Detect which cell encompasses the target text, then output its (x, y) center coordinate. 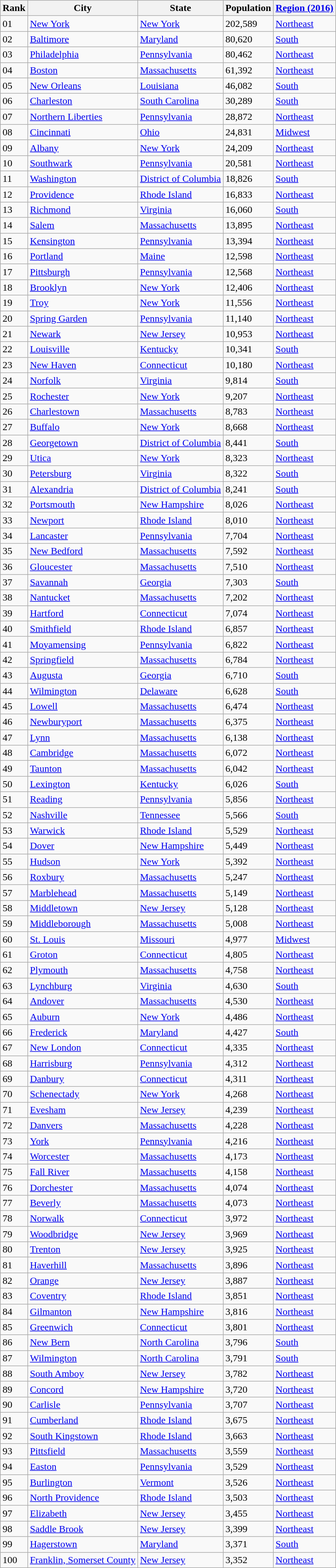
30 (14, 474)
4,073 (248, 1203)
Middleborough (83, 923)
23 (14, 365)
12,406 (248, 287)
26 (14, 411)
Population (248, 8)
6,042 (248, 769)
State (180, 8)
Buffalo (83, 427)
Newport (83, 520)
12,598 (248, 256)
30,289 (248, 101)
5,128 (248, 908)
7,074 (248, 613)
4,630 (248, 986)
3,371 (248, 1544)
6,822 (248, 644)
13 (14, 210)
Troy (83, 303)
13,394 (248, 241)
5,856 (248, 799)
80 (14, 1250)
18 (14, 287)
80,620 (248, 39)
Coventry (83, 1296)
9,207 (248, 396)
Louisiana (180, 86)
4,216 (248, 1141)
53 (14, 830)
Schenectady (83, 1094)
Gloucester (83, 567)
Rank (14, 8)
Pittsburgh (83, 272)
7,704 (248, 536)
Norfolk (83, 380)
Cincinnati (83, 132)
Moyamensing (83, 644)
Charleston (83, 101)
4,239 (248, 1110)
18,826 (248, 179)
Delaware (180, 691)
20 (14, 318)
31 (14, 489)
Burlington (83, 1482)
10,953 (248, 334)
Alexandria (83, 489)
Providence (83, 194)
4,335 (248, 1048)
Andover (83, 1001)
Portsmouth (83, 505)
35 (14, 551)
Boston (83, 70)
11,140 (248, 318)
Concord (83, 1389)
33 (14, 520)
Ohio (180, 132)
4,312 (248, 1063)
City (83, 8)
3,352 (248, 1560)
4,173 (248, 1156)
3,707 (248, 1405)
New Haven (83, 365)
16,060 (248, 210)
98 (14, 1529)
22 (14, 349)
6,474 (248, 707)
Salem (83, 225)
44 (14, 691)
Missouri (180, 939)
Maine (180, 256)
3,796 (248, 1343)
South Kingstown (83, 1435)
75 (14, 1172)
Lynchburg (83, 986)
3,663 (248, 1435)
24,831 (248, 132)
Danbury (83, 1079)
4,977 (248, 939)
96 (14, 1498)
4,074 (248, 1188)
73 (14, 1141)
Smithfield (83, 629)
69 (14, 1079)
3,675 (248, 1420)
Frederick (83, 1032)
Worcester (83, 1156)
Reading (83, 799)
93 (14, 1451)
Middletown (83, 908)
66 (14, 1032)
8,010 (248, 520)
Plymouth (83, 970)
4,158 (248, 1172)
Georgetown (83, 442)
6,710 (248, 675)
04 (14, 70)
34 (14, 536)
8,241 (248, 489)
28 (14, 442)
Cumberland (83, 1420)
Rochester (83, 396)
Charlestown (83, 411)
Portland (83, 256)
Groton (83, 955)
17 (14, 272)
3,399 (248, 1529)
21 (14, 334)
Norwalk (83, 1219)
South Amboy (83, 1374)
6,784 (248, 660)
Orange (83, 1281)
5,529 (248, 830)
82 (14, 1281)
61 (14, 955)
202,589 (248, 24)
Albany (83, 148)
3,455 (248, 1513)
3,529 (248, 1467)
3,972 (248, 1219)
29 (14, 458)
52 (14, 815)
11 (14, 179)
3,887 (248, 1281)
Hudson (83, 861)
5,392 (248, 861)
Baltimore (83, 39)
71 (14, 1110)
Fall River (83, 1172)
Philadelphia (83, 55)
York (83, 1141)
5,149 (248, 892)
Woodbridge (83, 1234)
94 (14, 1467)
88 (14, 1374)
5,566 (248, 815)
Kensington (83, 241)
72 (14, 1125)
4,311 (248, 1079)
7,202 (248, 598)
40 (14, 629)
Petersburg (83, 474)
62 (14, 970)
14 (14, 225)
Nantucket (83, 598)
New Bedford (83, 551)
41 (14, 644)
4,805 (248, 955)
7,592 (248, 551)
3,969 (248, 1234)
12,568 (248, 272)
20,581 (248, 163)
Lexington (83, 784)
Region (2016) (305, 8)
4,758 (248, 970)
60 (14, 939)
6,375 (248, 722)
28,872 (248, 117)
St. Louis (83, 939)
Cambridge (83, 753)
38 (14, 598)
15 (14, 241)
43 (14, 675)
10,341 (248, 349)
6,628 (248, 691)
3,791 (248, 1358)
16 (14, 256)
6,072 (248, 753)
6,026 (248, 784)
Lowell (83, 707)
42 (14, 660)
36 (14, 567)
Richmond (83, 210)
63 (14, 986)
8,783 (248, 411)
90 (14, 1405)
Carlisle (83, 1405)
6,857 (248, 629)
95 (14, 1482)
39 (14, 613)
81 (14, 1265)
Franklin, Somerset County (83, 1560)
Pittsfield (83, 1451)
Lancaster (83, 536)
64 (14, 1001)
16,833 (248, 194)
Vermont (180, 1482)
Easton (83, 1467)
Marblehead (83, 892)
Harrisburg (83, 1063)
3,559 (248, 1451)
80,462 (248, 55)
Newburyport (83, 722)
7,510 (248, 567)
4,486 (248, 1017)
Brooklyn (83, 287)
Dorchester (83, 1188)
Trenton (83, 1250)
97 (14, 1513)
Washington (83, 179)
03 (14, 55)
11,556 (248, 303)
4,530 (248, 1001)
3,925 (248, 1250)
92 (14, 1435)
8,441 (248, 442)
Evesham (83, 1110)
New Bern (83, 1343)
3,851 (248, 1296)
32 (14, 505)
45 (14, 707)
4,427 (248, 1032)
67 (14, 1048)
8,668 (248, 427)
78 (14, 1219)
24,209 (248, 148)
58 (14, 908)
5,247 (248, 877)
North Providence (83, 1498)
10 (14, 163)
65 (14, 1017)
Dover (83, 846)
19 (14, 303)
New Orleans (83, 86)
76 (14, 1188)
3,896 (248, 1265)
Haverhill (83, 1265)
8,322 (248, 474)
Utica (83, 458)
Auburn (83, 1017)
05 (14, 86)
Danvers (83, 1125)
54 (14, 846)
Saddle Brook (83, 1529)
South Carolina (180, 101)
Northern Liberties (83, 117)
100 (14, 1560)
48 (14, 753)
5,008 (248, 923)
70 (14, 1094)
4,228 (248, 1125)
46 (14, 722)
74 (14, 1156)
3,816 (248, 1312)
85 (14, 1327)
83 (14, 1296)
Hagerstown (83, 1544)
4,268 (248, 1094)
Gilmanton (83, 1312)
24 (14, 380)
08 (14, 132)
57 (14, 892)
5,449 (248, 846)
9,814 (248, 380)
Southwark (83, 163)
86 (14, 1343)
89 (14, 1389)
13,895 (248, 225)
Tennessee (180, 815)
8,026 (248, 505)
91 (14, 1420)
Elizabeth (83, 1513)
07 (14, 117)
Newark (83, 334)
Nashville (83, 815)
47 (14, 738)
3,782 (248, 1374)
51 (14, 799)
Hartford (83, 613)
25 (14, 396)
06 (14, 101)
Greenwich (83, 1327)
7,303 (248, 582)
Beverly (83, 1203)
37 (14, 582)
12 (14, 194)
87 (14, 1358)
3,720 (248, 1389)
3,801 (248, 1327)
99 (14, 1544)
68 (14, 1063)
Augusta (83, 675)
Taunton (83, 769)
27 (14, 427)
Lynn (83, 738)
46,082 (248, 86)
02 (14, 39)
10,180 (248, 365)
New London (83, 1048)
55 (14, 861)
09 (14, 148)
8,323 (248, 458)
50 (14, 784)
Spring Garden (83, 318)
Warwick (83, 830)
3,503 (248, 1498)
61,392 (248, 70)
01 (14, 24)
Roxbury (83, 877)
Springfield (83, 660)
79 (14, 1234)
77 (14, 1203)
6,138 (248, 738)
Louisville (83, 349)
Savannah (83, 582)
84 (14, 1312)
49 (14, 769)
3,526 (248, 1482)
59 (14, 923)
56 (14, 877)
